Extract the (x, y) coordinate from the center of the cell holding the provided text.  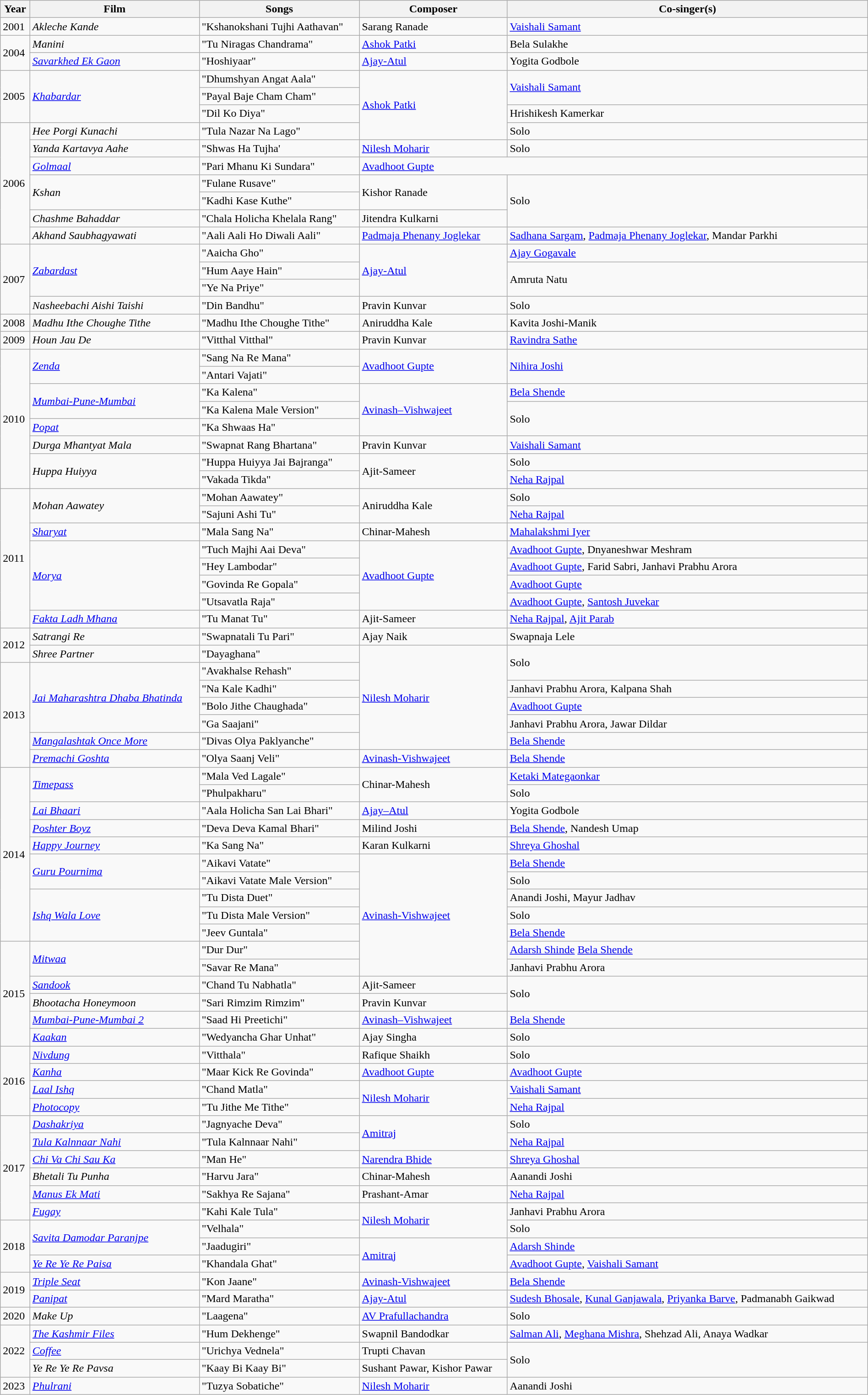
"Harvu Jara" (279, 1177)
Sandook (114, 985)
Hrishikesh Kamerkar (688, 114)
"Din Bandhu" (279, 305)
Neha Rajpal, Ajit Parab (688, 619)
Nihira Joshi (688, 366)
"Urichya Vednela" (279, 1351)
"Hoshiyaar" (279, 61)
Madhu Ithe Choughe Tithe (114, 323)
"Ye Na Priye" (279, 288)
The Kashmir Files (114, 1334)
"Tuch Majhi Aai Deva" (279, 549)
"Ga Saajani" (279, 723)
"Huppa Huiyya Jai Bajranga" (279, 462)
"Jagnyache Deva" (279, 1124)
"Mohan Aawatey" (279, 497)
Chashme Bahaddar (114, 218)
"Deva Deva Kamal Bhari" (279, 828)
"Vakada Tikda" (279, 479)
Avadhoot Gupte, Santosh Juvekar (688, 602)
Ajay Naik (433, 636)
Poshter Boyz (114, 828)
Yanda Kartavya Aahe (114, 148)
"Swapnatali Tu Pari" (279, 636)
Bela Shende, Nandesh Umap (688, 828)
Avadhoot Gupte, Farid Sabri, Janhavi Prabhu Arora (688, 567)
Timepass (114, 785)
Bela Sulakhe (688, 44)
Kanha (114, 1072)
2015 (16, 993)
Guru Pournima (114, 872)
"Tu Niragas Chandrama" (279, 44)
Satrangi Re (114, 636)
"Madhu Ithe Choughe Tithe" (279, 323)
2005 (16, 96)
Huppa Huiyya (114, 471)
2018 (16, 1246)
Make Up (114, 1316)
Triple Seat (114, 1281)
"Shwas Ha Tujha' (279, 148)
"Ka Sang Na" (279, 846)
Ajay Singha (433, 1037)
2008 (16, 323)
2001 (16, 27)
"Pari Mhanu Ki Sundara" (279, 166)
Shree Partner (114, 654)
"Velhala" (279, 1229)
Adarsh Shinde (688, 1246)
"Sari Rimzim Rimzim" (279, 1002)
Zabardast (114, 271)
Mumbai-Pune-Mumbai (114, 401)
Ye Re Ye Re Pavsa (114, 1368)
Milind Joshi (433, 828)
"Divas Olya Paklyanche" (279, 741)
Sharyat (114, 532)
Lai Bhaari (114, 811)
Nivdung (114, 1054)
Mangalashtak Once More (114, 741)
"Tu Dista Male Version" (279, 915)
"Ka Kalena" (279, 392)
"Aikavi Vatate" (279, 863)
"Tu Manat Tu" (279, 619)
Manus Ek Mati (114, 1194)
"Dhumshyan Angat Aala" (279, 79)
"Tula Nazar Na Lago" (279, 131)
"Olya Saanj Veli" (279, 758)
Amruta Natu (688, 279)
Dashakriya (114, 1124)
"Savar Re Mana" (279, 967)
Salman Ali, Meghana Mishra, Shehzad Ali, Anaya Wadkar (688, 1334)
Fugay (114, 1211)
Ravindra Sathe (688, 340)
Ishq Wala Love (114, 915)
"Maar Kick Re Govinda" (279, 1072)
2009 (16, 340)
"Na Kale Kadhi" (279, 689)
Bhetali Tu Punha (114, 1177)
Akhand Saubhagyawati (114, 236)
Mumbai-Pune-Mumbai 2 (114, 1020)
Prashant-Amar (433, 1194)
Anandi Joshi, Mayur Jadhav (688, 898)
"Mard Maratha" (279, 1298)
Bhootacha Honeymoon (114, 1002)
Houn Jau De (114, 340)
Janhavi Prabhu Arora, Kalpana Shah (688, 689)
AV Prafullachandra (433, 1316)
Songs (279, 9)
"Aikavi Vatate Male Version" (279, 880)
Ajay–Atul (433, 811)
Manini (114, 44)
2014 (16, 854)
"Vitthala" (279, 1054)
"Kahi Kale Tula" (279, 1211)
2022 (16, 1351)
Nasheebachi Aishi Taishi (114, 305)
"Kaay Bi Kaay Bi" (279, 1368)
"Aali Aali Ho Diwali Aali" (279, 236)
"Saad Hi Preetichi" (279, 1020)
2020 (16, 1316)
"Payal Baje Cham Cham" (279, 96)
"Jeev Guntala" (279, 933)
Kshan (114, 192)
"Ka Shwaas Ha" (279, 427)
"Sajuni Ashi Tu" (279, 515)
"Man He" (279, 1159)
"Ka Kalena Male Version" (279, 410)
"Kshanokshani Tujhi Aathavan" (279, 27)
2023 (16, 1386)
Composer (433, 9)
"Hum Aaye Hain" (279, 271)
Khabardar (114, 96)
Golmaal (114, 166)
Tula Kalnnaar Nahi (114, 1142)
Ajay Gogavale (688, 253)
Savita Damodar Paranjpe (114, 1238)
"Dil Ko Diya" (279, 114)
"Chand Matla" (279, 1090)
Savarkhed Ek Gaon (114, 61)
"Sakhya Re Sajana" (279, 1194)
"Mala Ved Lagale" (279, 776)
Fakta Ladh Mhana (114, 619)
Zenda (114, 366)
"Chand Tu Nabhatla" (279, 985)
Kishor Ranade (433, 192)
"Fulane Rusave" (279, 183)
"Tu Dista Duet" (279, 898)
Film (114, 9)
"Tu Jithe Me Tithe" (279, 1107)
2013 (16, 715)
"Jaadugiri" (279, 1246)
"Bolo Jithe Chaughada" (279, 706)
"Govinda Re Gopala" (279, 584)
Rafique Shaikh (433, 1054)
"Laagena" (279, 1316)
2019 (16, 1290)
"Tuzya Sobatiche" (279, 1386)
Jitendra Kulkarni (433, 218)
Sarang Ranade (433, 27)
"Sang Na Re Mana" (279, 358)
Karan Kulkarni (433, 846)
2011 (16, 558)
Narendra Bhide (433, 1159)
"Tula Kalnnaar Nahi" (279, 1142)
"Phulpakharu" (279, 793)
Panipat (114, 1298)
2004 (16, 53)
Ye Re Ye Re Paisa (114, 1264)
Morya (114, 575)
2010 (16, 418)
Mahalakshmi Iyer (688, 532)
"Kon Jaane" (279, 1281)
Hee Porgi Kunachi (114, 131)
"Aala Holicha San Lai Bhari" (279, 811)
"Utsavatla Raja" (279, 602)
"Wedyancha Ghar Unhat" (279, 1037)
Co-singer(s) (688, 9)
Ketaki Mategaonkar (688, 776)
Premachi Goshta (114, 758)
Jai Maharashtra Dhaba Bhatinda (114, 697)
Chi Va Chi Sau Ka (114, 1159)
"Antari Vajati" (279, 375)
Sudesh Bhosale, Kunal Ganjawala, Priyanka Barve, Padmanabh Gaikwad (688, 1298)
"Khandala Ghat" (279, 1264)
Kaakan (114, 1037)
Photocopy (114, 1107)
Swapnil Bandodkar (433, 1334)
Avadhoot Gupte, Vaishali Samant (688, 1264)
Popat (114, 427)
Avadhoot Gupte, Dnyaneshwar Meshram (688, 549)
Kavita Joshi-Manik (688, 323)
Happy Journey (114, 846)
2006 (16, 183)
2012 (16, 645)
Mohan Aawatey (114, 505)
2016 (16, 1080)
Durga Mhantyat Mala (114, 445)
Trupti Chavan (433, 1351)
"Dur Dur" (279, 950)
"Chala Holicha Khelala Rang" (279, 218)
Coffee (114, 1351)
Janhavi Prabhu Arora, Jawar Dildar (688, 723)
"Vitthal Vitthal" (279, 340)
"Aaicha Gho" (279, 253)
"Hum Dekhenge" (279, 1334)
Akleche Kande (114, 27)
2017 (16, 1168)
Phulrani (114, 1386)
Sadhana Sargam, Padmaja Phenany Joglekar, Mandar Parkhi (688, 236)
Year (16, 9)
Sushant Pawar, Kishor Pawar (433, 1368)
Padmaja Phenany Joglekar (433, 236)
Laal Ishq (114, 1090)
Mitwaa (114, 959)
2007 (16, 279)
"Dayaghana" (279, 654)
"Kadhi Kase Kuthe" (279, 201)
Swapnaja Lele (688, 636)
"Swapnat Rang Bhartana" (279, 445)
"Mala Sang Na" (279, 532)
"Hey Lambodar" (279, 567)
Adarsh Shinde Bela Shende (688, 950)
"Avakhalse Rehash" (279, 671)
